Capture the cell that displays the provided text and extract its [x, y] central coordinate. 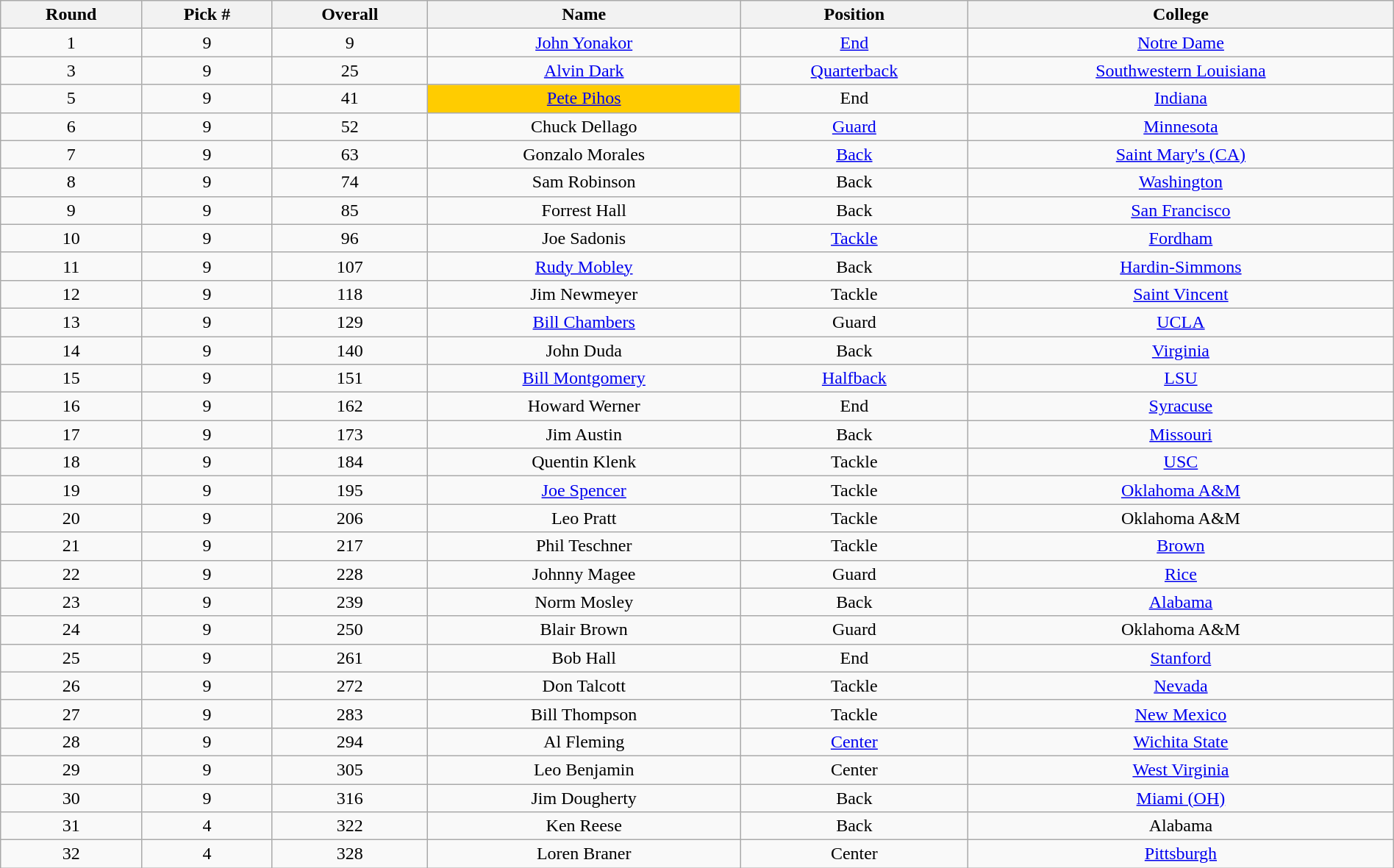
Joe Sadonis [584, 238]
Saint Vincent [1181, 294]
Halfback [854, 379]
96 [350, 238]
Brown [1181, 546]
Blair Brown [584, 630]
Nevada [1181, 686]
USC [1181, 462]
328 [350, 854]
250 [350, 630]
20 [71, 518]
Sam Robinson [584, 182]
New Mexico [1181, 714]
Wichita State [1181, 742]
Quarterback [854, 71]
Pick # [207, 15]
32 [71, 854]
322 [350, 826]
14 [71, 351]
10 [71, 238]
305 [350, 770]
Jim Newmeyer [584, 294]
Gonzalo Morales [584, 154]
Ken Reese [584, 826]
5 [71, 98]
8 [71, 182]
Chuck Dellago [584, 126]
30 [71, 797]
Round [71, 15]
Quentin Klenk [584, 462]
3 [71, 71]
13 [71, 322]
Jim Austin [584, 434]
162 [350, 406]
Hardin-Simmons [1181, 266]
294 [350, 742]
29 [71, 770]
272 [350, 686]
217 [350, 546]
283 [350, 714]
184 [350, 462]
Phil Teschner [584, 546]
Jim Dougherty [584, 797]
Missouri [1181, 434]
Bill Thompson [584, 714]
261 [350, 658]
6 [71, 126]
19 [71, 490]
Stanford [1181, 658]
74 [350, 182]
85 [350, 210]
26 [71, 686]
John Duda [584, 351]
Alvin Dark [584, 71]
Al Fleming [584, 742]
Syracuse [1181, 406]
239 [350, 602]
11 [71, 266]
John Yonakor [584, 43]
Indiana [1181, 98]
Fordham [1181, 238]
28 [71, 742]
316 [350, 797]
Southwestern Louisiana [1181, 71]
16 [71, 406]
Notre Dame [1181, 43]
Pittsburgh [1181, 854]
27 [71, 714]
Bob Hall [584, 658]
LSU [1181, 379]
Forrest Hall [584, 210]
Virginia [1181, 351]
173 [350, 434]
Howard Werner [584, 406]
Bill Chambers [584, 322]
West Virginia [1181, 770]
Johnny Magee [584, 574]
24 [71, 630]
Bill Montgomery [584, 379]
52 [350, 126]
15 [71, 379]
206 [350, 518]
31 [71, 826]
Rudy Mobley [584, 266]
Rice [1181, 574]
17 [71, 434]
151 [350, 379]
Name [584, 15]
129 [350, 322]
San Francisco [1181, 210]
18 [71, 462]
Don Talcott [584, 686]
107 [350, 266]
21 [71, 546]
Miami (OH) [1181, 797]
Pete Pihos [584, 98]
1 [71, 43]
Saint Mary's (CA) [1181, 154]
UCLA [1181, 322]
Leo Pratt [584, 518]
118 [350, 294]
Leo Benjamin [584, 770]
Minnesota [1181, 126]
195 [350, 490]
Washington [1181, 182]
22 [71, 574]
23 [71, 602]
7 [71, 154]
41 [350, 98]
12 [71, 294]
Loren Braner [584, 854]
Overall [350, 15]
Joe Spencer [584, 490]
228 [350, 574]
140 [350, 351]
Norm Mosley [584, 602]
Position [854, 15]
63 [350, 154]
College [1181, 15]
